Return the (X, Y) coordinate for the center point of the cell that contains the specified text.  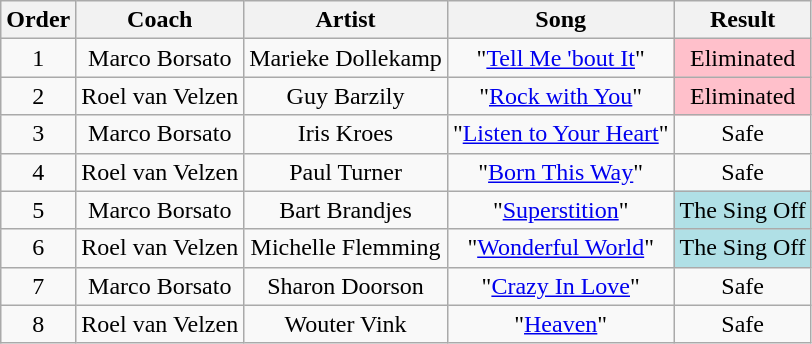
7 (38, 286)
"Crazy In Love" (560, 286)
Artist (346, 20)
Order (38, 20)
2 (38, 96)
"Rock with You" (560, 96)
"Heaven" (560, 324)
Michelle Flemming (346, 248)
5 (38, 210)
"Born This Way" (560, 172)
6 (38, 248)
1 (38, 58)
8 (38, 324)
Result (742, 20)
Guy Barzily (346, 96)
Coach (160, 20)
4 (38, 172)
"Tell Me 'bout It" (560, 58)
Song (560, 20)
"Superstition" (560, 210)
Sharon Doorson (346, 286)
Bart Brandjes (346, 210)
Paul Turner (346, 172)
3 (38, 134)
Iris Kroes (346, 134)
"Listen to Your Heart" (560, 134)
Marieke Dollekamp (346, 58)
Wouter Vink (346, 324)
"Wonderful World" (560, 248)
